Locate the cell with the specified text and output its (x, y) center coordinate. 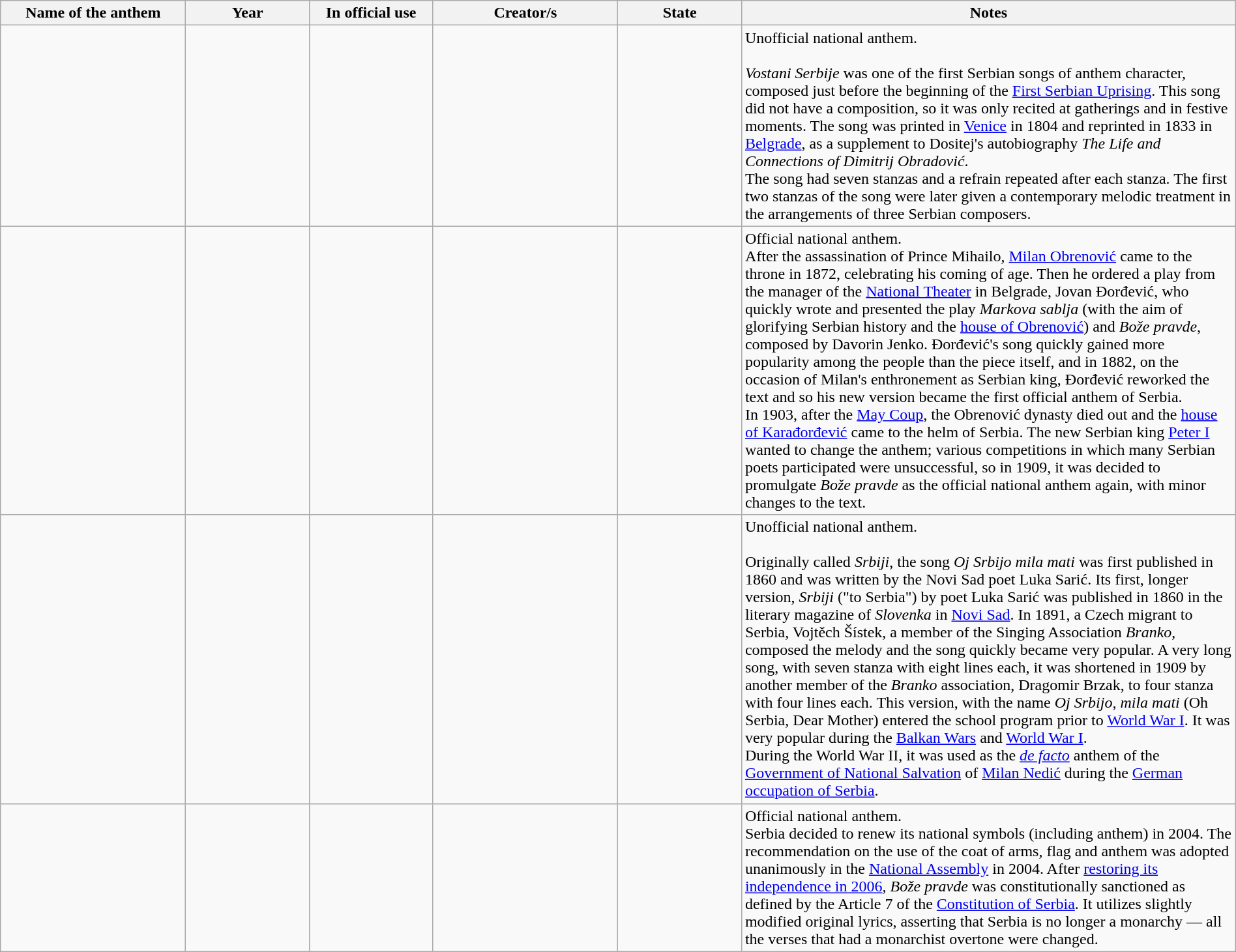
Name of the anthem (93, 13)
Year (248, 13)
In official use (370, 13)
State (679, 13)
Notes (988, 13)
Creator/s (525, 13)
